Pinpoint the cell where the given text exists, returning its [x, y] midpoint coordinate. 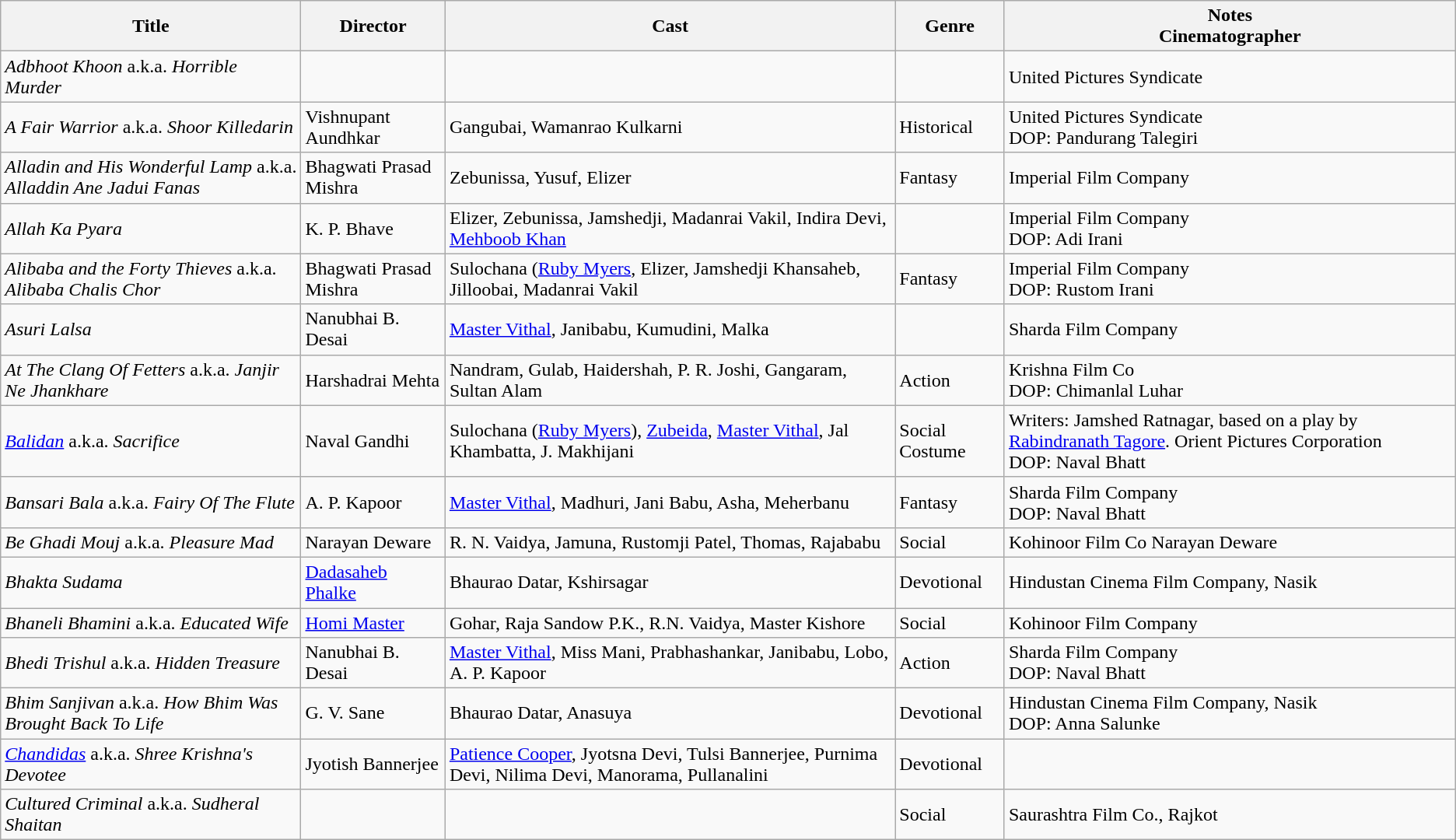
Genre [950, 26]
Imperial Film CompanyDOP: Rustom Irani [1230, 278]
Cultured Criminal a.k.a. Sudheral Shaitan [151, 815]
Bansari Bala a.k.a. Fairy Of The Flute [151, 502]
Bhakta Sudama [151, 582]
Sharda Film Company [1230, 330]
Be Ghadi Mouj a.k.a. Pleasure Mad [151, 542]
Master Vithal, Janibabu, Kumudini, Malka [670, 330]
Allah Ka Pyara [151, 229]
Bhim Sanjivan a.k.a. How Bhim Was Brought Back To Life [151, 714]
Narayan Deware [373, 542]
Dadasaheb Phalke [373, 582]
Bhaneli Bhamini a.k.a. Educated Wife [151, 623]
Gohar, Raja Sandow P.K., R.N. Vaidya, Master Kishore [670, 623]
At The Clang Of Fetters a.k.a. Janjir Ne Jhankhare [151, 380]
Master Vithal, Miss Mani, Prabhashankar, Janibabu, Lobo, A. P. Kapoor [670, 663]
Historical [950, 128]
Bhaurao Datar, Kshirsagar [670, 582]
Vishnupant Aundhkar [373, 128]
Cast [670, 26]
Imperial Film Company [1230, 177]
Alibaba and the Forty Thieves a.k.a. Alibaba Chalis Chor [151, 278]
Nandram, Gulab, Haidershah, P. R. Joshi, Gangaram, Sultan Alam [670, 380]
Asuri Lalsa [151, 330]
Krishna Film CoDOP: Chimanlal Luhar [1230, 380]
Elizer, Zebunissa, Jamshedji, Madanrai Vakil, Indira Devi, Mehboob Khan [670, 229]
United Pictures Syndicate DOP: Pandurang Talegiri [1230, 128]
K. P. Bhave [373, 229]
Jyotish Bannerjee [373, 764]
Director [373, 26]
Sulochana (Ruby Myers), Zubeida, Master Vithal, Jal Khambatta, J. Makhijani [670, 441]
Master Vithal, Madhuri, Jani Babu, Asha, Meherbanu [670, 502]
Gangubai, Wamanrao Kulkarni [670, 128]
United Pictures Syndicate [1230, 76]
Naval Gandhi [373, 441]
Harshadrai Mehta [373, 380]
Balidan a.k.a. Sacrifice [151, 441]
Kohinoor Film Company [1230, 623]
A. P. Kapoor [373, 502]
Title [151, 26]
Chandidas a.k.a. Shree Krishna's Devotee [151, 764]
Hindustan Cinema Film Company, NasikDOP: Anna Salunke [1230, 714]
G. V. Sane [373, 714]
NotesCinematographer [1230, 26]
Bhaurao Datar, Anasuya [670, 714]
Alladin and His Wonderful Lamp a.k.a. Alladdin Ane Jadui Fanas [151, 177]
Social Costume [950, 441]
R. N. Vaidya, Jamuna, Rustomji Patel, Thomas, Rajababu [670, 542]
Patience Cooper, Jyotsna Devi, Tulsi Bannerjee, Purnima Devi, Nilima Devi, Manorama, Pullanalini [670, 764]
Kohinoor Film Co Narayan Deware [1230, 542]
A Fair Warrior a.k.a. Shoor Killedarin [151, 128]
Writers: Jamshed Ratnagar, based on a play by Rabindranath Tagore. Orient Pictures CorporationDOP: Naval Bhatt [1230, 441]
Sulochana (Ruby Myers, Elizer, Jamshedji Khansaheb, Jilloobai, Madanrai Vakil [670, 278]
Hindustan Cinema Film Company, Nasik [1230, 582]
Homi Master [373, 623]
Adbhoot Khoon a.k.a. Horrible Murder [151, 76]
Saurashtra Film Co., Rajkot [1230, 815]
Zebunissa, Yusuf, Elizer [670, 177]
Imperial Film CompanyDOP: Adi Irani [1230, 229]
Bhedi Trishul a.k.a. Hidden Treasure [151, 663]
